Capture the cell that displays the provided text and extract its [x, y] central coordinate. 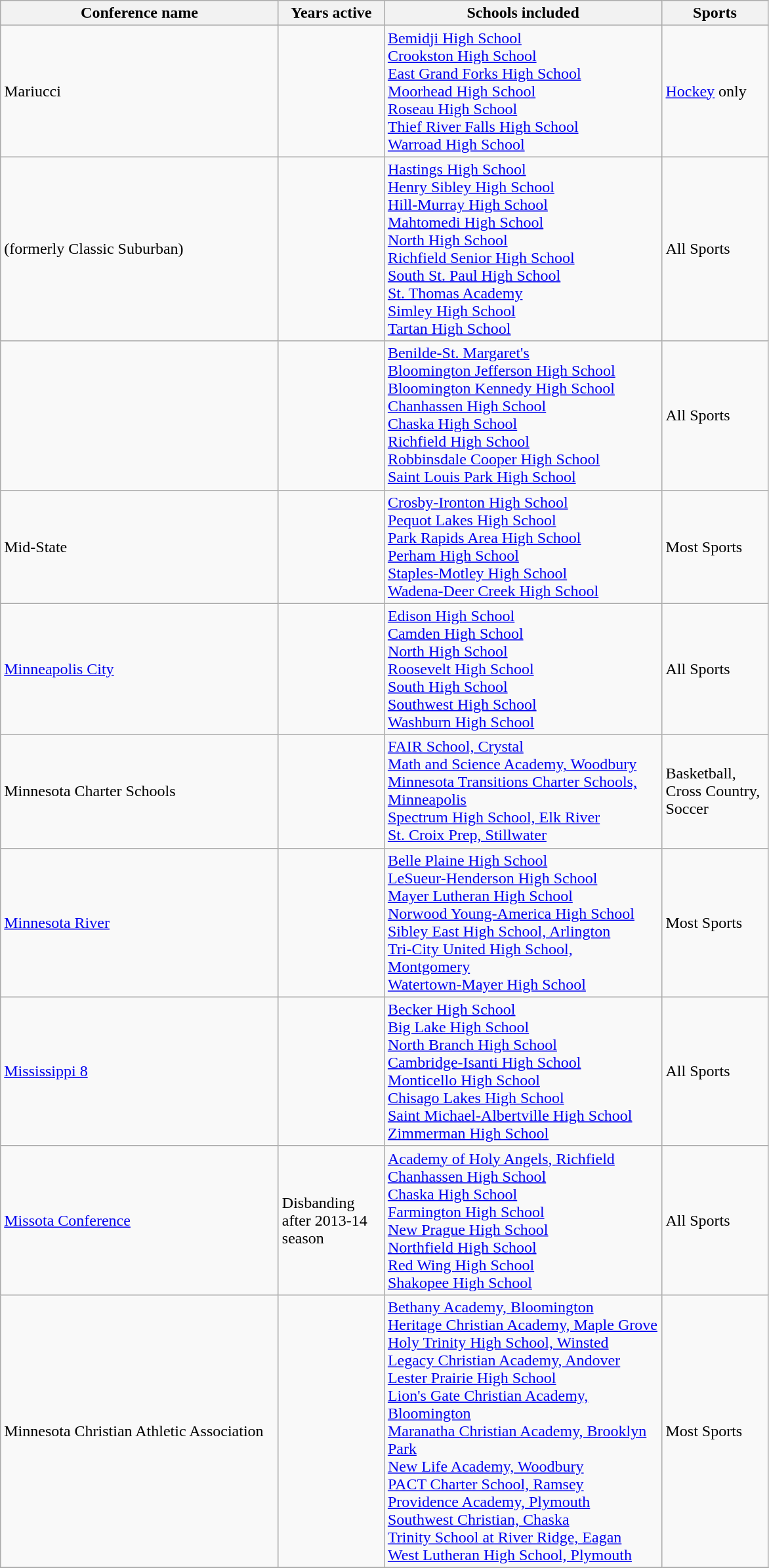
Minnesota Christian Athletic Association [140, 1431]
Edison High School Camden High School North High School Roosevelt High School South High School Southwest High School Washburn High School [523, 669]
Hockey only [715, 91]
Years active [331, 13]
Mid-State [140, 547]
Conference name [140, 13]
Sports [715, 13]
(formerly Classic Suburban) [140, 249]
Missota Conference [140, 1220]
Minnesota River [140, 922]
Basketball, Cross Country, Soccer [715, 791]
Mariucci [140, 91]
Disbanding after 2013-14 season [331, 1220]
Minneapolis City [140, 669]
Schools included [523, 13]
Minnesota Charter Schools [140, 791]
Mississippi 8 [140, 1072]
